Output the [x, y] coordinate of the center of the cell containing the given text.  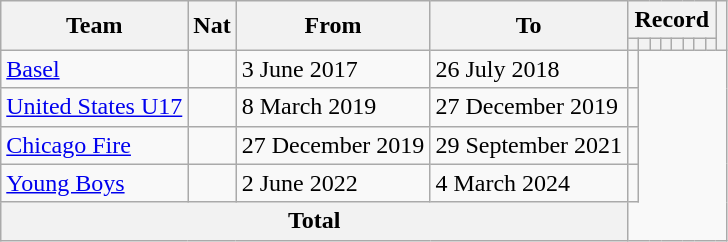
United States U17 [94, 107]
Team [94, 26]
4 March 2024 [529, 183]
Young Boys [94, 183]
3 June 2017 [333, 69]
26 July 2018 [529, 69]
Record [672, 20]
Chicago Fire [94, 145]
From [333, 26]
Nat [212, 26]
29 September 2021 [529, 145]
2 June 2022 [333, 183]
Total [314, 221]
Basel [94, 69]
8 March 2019 [333, 107]
To [529, 26]
